For the text-containing cell, return its midpoint in [X, Y] coordinate format. 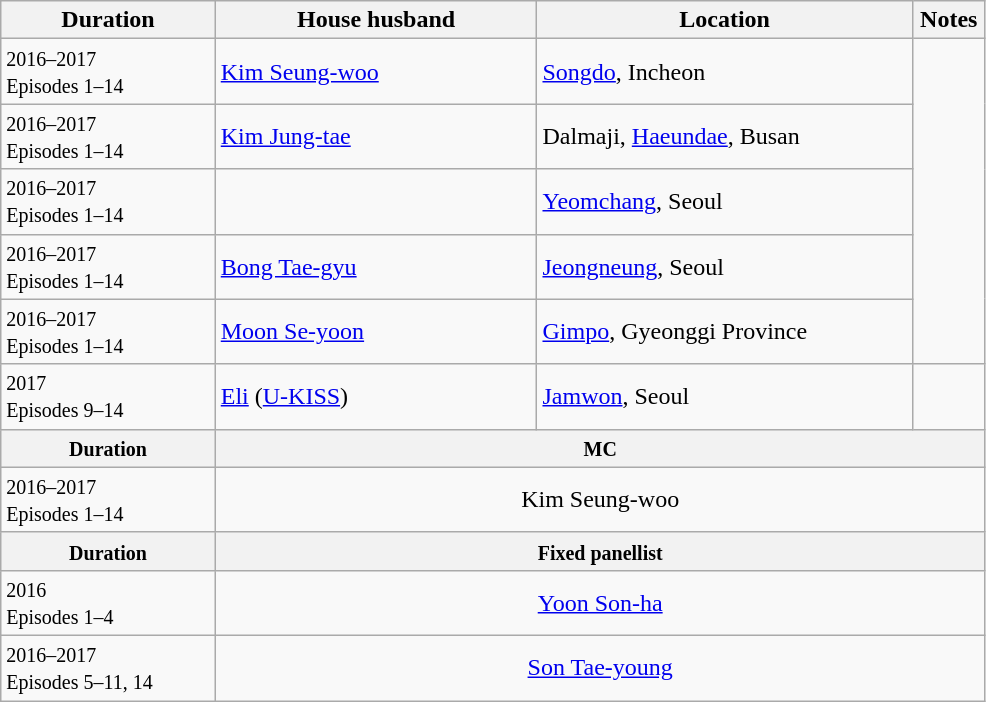
2016Episodes 1–4 [108, 602]
Yeomchang, Seoul [724, 202]
2016–2017Episodes 5–11, 14 [108, 668]
Songdo, Incheon [724, 72]
Moon Se-yoon [376, 332]
MC [600, 448]
Eli (U-KISS) [376, 396]
Notes [948, 20]
Location [724, 20]
Jamwon, Seoul [724, 396]
Fixed panellist [600, 551]
House husband [376, 20]
Jeongneung, Seoul [724, 266]
2017Episodes 9–14 [108, 396]
Bong Tae-gyu [376, 266]
Son Tae-young [600, 668]
Gimpo, Gyeonggi Province [724, 332]
Yoon Son-ha [600, 602]
Dalmaji, Haeundae, Busan [724, 136]
Kim Jung-tae [376, 136]
